Determine the [X, Y] coordinate at the center of the cell enclosing the given text.  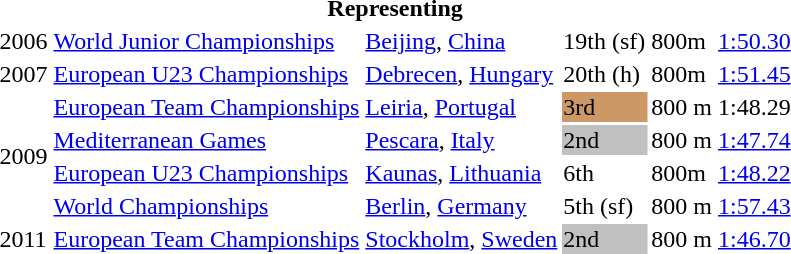
Leiria, Portugal [462, 107]
5th (sf) [604, 206]
Mediterranean Games [206, 140]
3rd [604, 107]
Kaunas, Lithuania [462, 173]
19th (sf) [604, 41]
World Junior Championships [206, 41]
20th (h) [604, 74]
World Championships [206, 206]
Berlin, Germany [462, 206]
Beijing, China [462, 41]
Pescara, Italy [462, 140]
Debrecen, Hungary [462, 74]
6th [604, 173]
Stockholm, Sweden [462, 239]
